Output the (X, Y) coordinate of the center of the cell containing the given text.  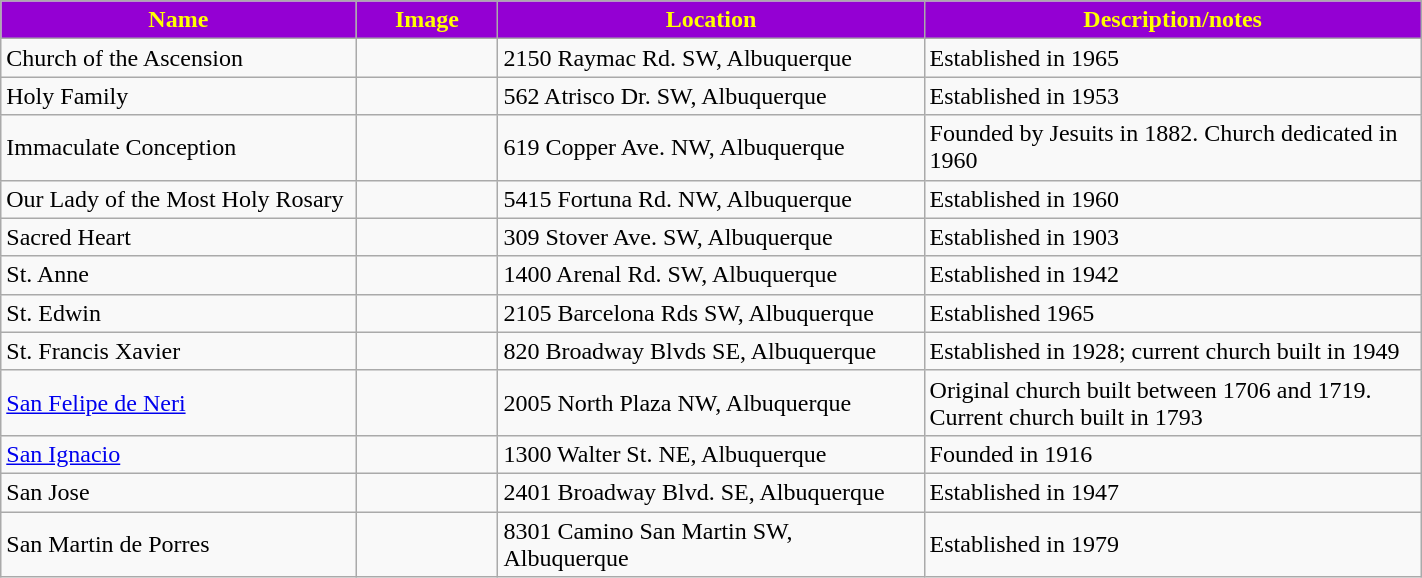
Our Lady of the Most Holy Rosary (178, 199)
1400 Arenal Rd. SW, Albuquerque (711, 275)
Established in 1947 (1172, 492)
Original church built between 1706 and 1719. Current church built in 1793 (1172, 402)
Name (178, 20)
Founded in 1916 (1172, 454)
Description/notes (1172, 20)
8301 Camino San Martin SW, Albuquerque (711, 544)
Church of the Ascension (178, 58)
San Felipe de Neri (178, 402)
Established 1965 (1172, 313)
562 Atrisco Dr. SW, Albuquerque (711, 96)
820 Broadway Blvds SE, Albuquerque (711, 351)
Established in 1960 (1172, 199)
Immaculate Conception (178, 148)
Image (427, 20)
San Martin de Porres (178, 544)
Established in 1965 (1172, 58)
2150 Raymac Rd. SW, Albuquerque (711, 58)
619 Copper Ave. NW, Albuquerque (711, 148)
Established in 1942 (1172, 275)
309 Stover Ave. SW, Albuquerque (711, 237)
Established in 1979 (1172, 544)
Established in 1928; current church built in 1949 (1172, 351)
Established in 1903 (1172, 237)
St. Anne (178, 275)
1300 Walter St. NE, Albuquerque (711, 454)
2105 Barcelona Rds SW, Albuquerque (711, 313)
Established in 1953 (1172, 96)
2401 Broadway Blvd. SE, Albuquerque (711, 492)
St. Edwin (178, 313)
Sacred Heart (178, 237)
San Ignacio (178, 454)
Founded by Jesuits in 1882. Church dedicated in 1960 (1172, 148)
Holy Family (178, 96)
5415 Fortuna Rd. NW, Albuquerque (711, 199)
2005 North Plaza NW, Albuquerque (711, 402)
San Jose (178, 492)
St. Francis Xavier (178, 351)
Location (711, 20)
